Locate the cell with the specified text and output its [x, y] center coordinate. 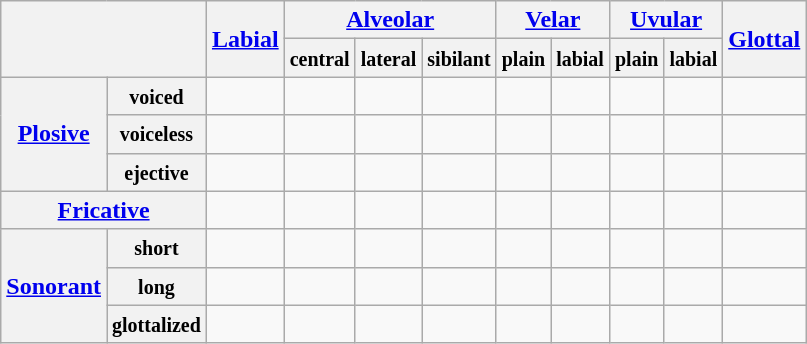
ejective [156, 172]
voiced [156, 96]
lateral [388, 58]
Alveolar [390, 20]
Labial [245, 39]
short [156, 248]
Plosive [54, 134]
Velar [552, 20]
Sonorant [54, 286]
central [320, 58]
glottalized [156, 324]
voiceless [156, 134]
Uvular [666, 20]
sibilant [459, 58]
long [156, 286]
Glottal [764, 39]
Fricative [104, 210]
